Find where the given text appears and provide that cell's center as [x, y] coordinate. 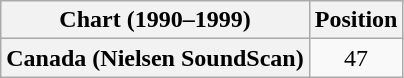
Canada (Nielsen SoundScan) [155, 58]
Position [356, 20]
Chart (1990–1999) [155, 20]
47 [356, 58]
